Identify which cell holds the provided text, then report its (X, Y) central coordinate. 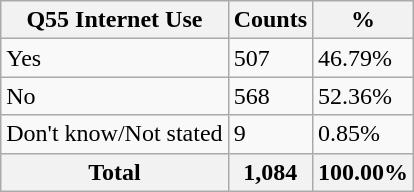
Yes (114, 58)
Don't know/Not stated (114, 134)
0.85% (364, 134)
9 (270, 134)
Total (114, 172)
Q55 Internet Use (114, 20)
46.79% (364, 58)
No (114, 96)
Counts (270, 20)
568 (270, 96)
% (364, 20)
52.36% (364, 96)
507 (270, 58)
100.00% (364, 172)
1,084 (270, 172)
